Search for the cell housing the specified text and yield its [x, y] center coordinate. 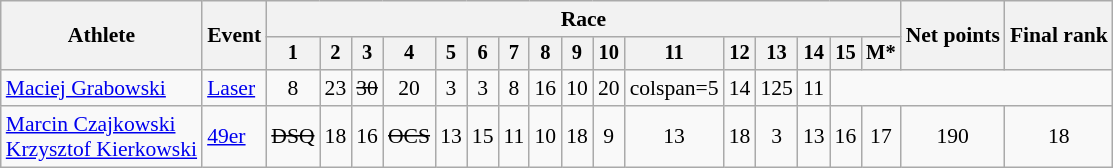
Marcin CzajkowskiKrzysztof Kierkowski [102, 136]
M* [880, 54]
1 [292, 54]
17 [880, 136]
49er [234, 136]
190 [953, 136]
Net points [953, 36]
colspan=5 [674, 88]
Event [234, 36]
DSQ [292, 136]
7 [514, 54]
Race [583, 19]
2 [336, 54]
6 [483, 54]
5 [451, 54]
Final rank [1059, 36]
125 [776, 88]
30 [367, 88]
Maciej Grabowski [102, 88]
23 [336, 88]
OCS [409, 136]
Laser [234, 88]
4 [409, 54]
12 [740, 54]
Athlete [102, 36]
